Locate the cell with the specified text and output its [X, Y] center coordinate. 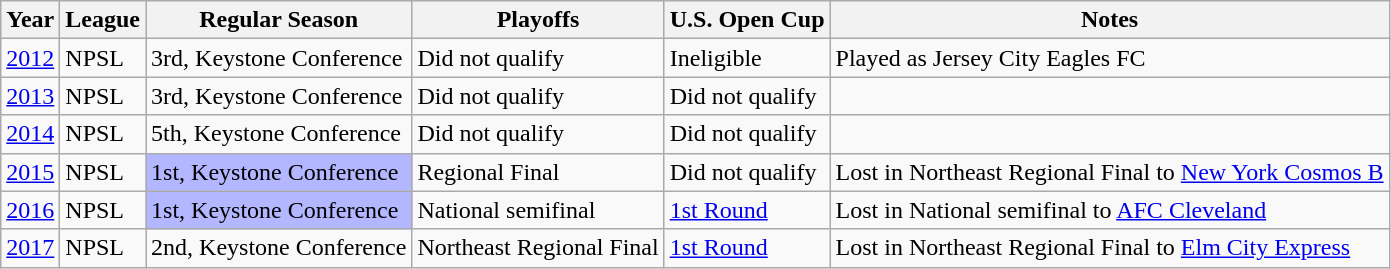
Lost in Northeast Regional Final to New York Cosmos B [1110, 172]
2017 [30, 248]
2015 [30, 172]
Notes [1110, 20]
U.S. Open Cup [747, 20]
2012 [30, 58]
5th, Keystone Conference [279, 134]
Year [30, 20]
Played as Jersey City Eagles FC [1110, 58]
Lost in National semifinal to AFC Cleveland [1110, 210]
Lost in Northeast Regional Final to Elm City Express [1110, 248]
League [103, 20]
Playoffs [538, 20]
Ineligible [747, 58]
Regional Final [538, 172]
2014 [30, 134]
2013 [30, 96]
Northeast Regional Final [538, 248]
2nd, Keystone Conference [279, 248]
National semifinal [538, 210]
2016 [30, 210]
Regular Season [279, 20]
